Find where the given text appears and provide that cell's center as [X, Y] coordinate. 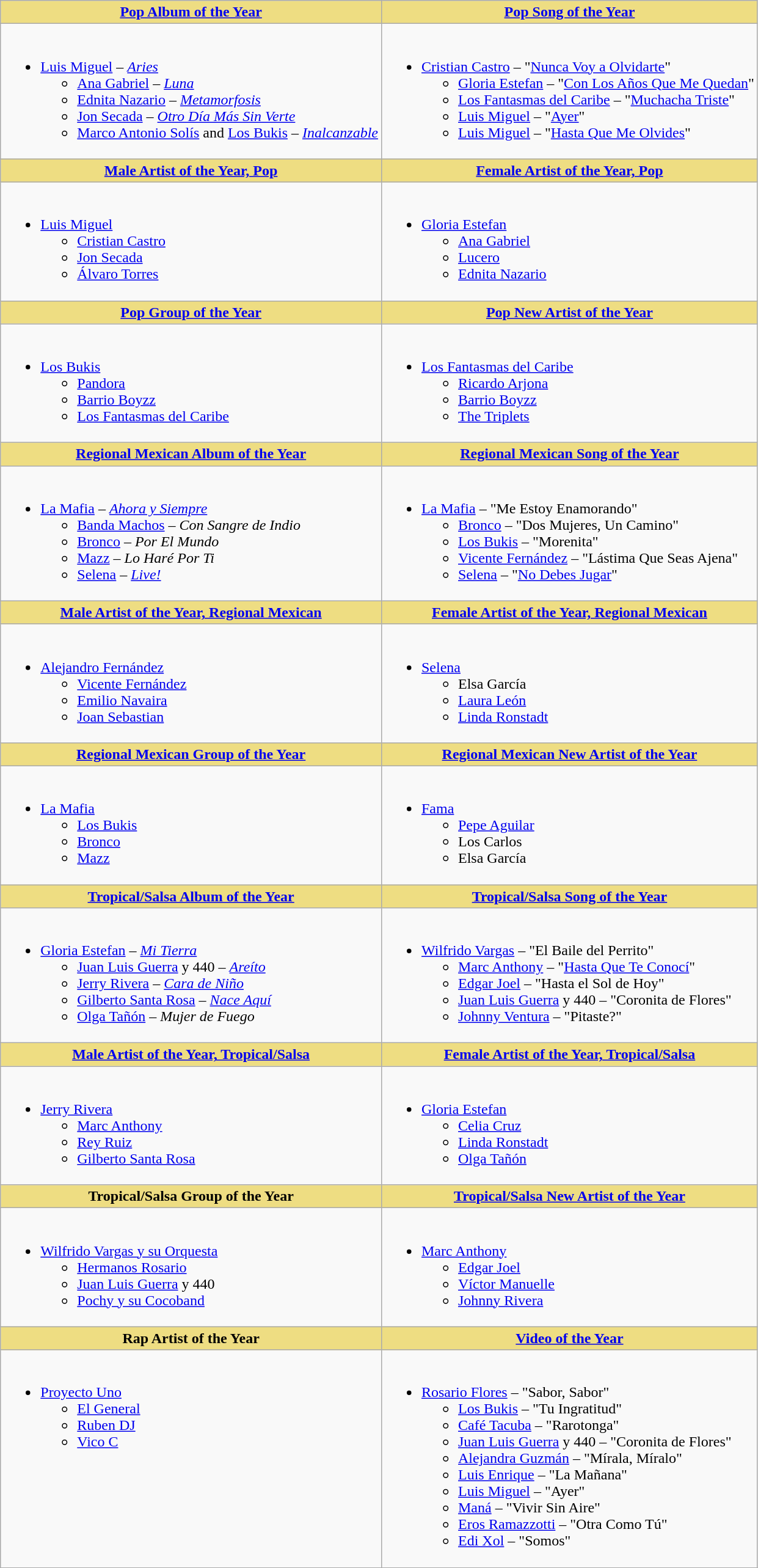
Tropical/Salsa Album of the Year [191, 896]
Los Fantasmas del CaribeRicardo ArjonaBarrio BoyzzThe Triplets [569, 383]
Luis Miguel – AriesAna Gabriel – LunaEdnita Nazario – MetamorfosisJon Secada – Otro Día Más Sin VerteMarco Antonio Solís and Los Bukis – Inalcanzable [191, 92]
Gloria EstefanAna GabrielLuceroEdnita Nazario [569, 241]
FamaPepe AguilarLos CarlosElsa García [569, 825]
Female Artist of the Year, Tropical/Salsa [569, 1055]
Pop Song of the Year [569, 12]
SelenaElsa GarcíaLaura LeónLinda Ronstadt [569, 683]
Male Artist of the Year, Regional Mexican [191, 612]
Rap Artist of the Year [191, 1338]
Tropical/Salsa Song of the Year [569, 896]
Los BukisPandoraBarrio BoyzzLos Fantasmas del Caribe [191, 383]
Regional Mexican New Artist of the Year [569, 754]
Regional Mexican Song of the Year [569, 454]
La Mafia – Ahora y SiempreBanda Machos – Con Sangre de IndioBronco – Por El MundoMazz – Lo Haré Por TiSelena – Live! [191, 533]
Luis MiguelCristian CastroJon SecadaÁlvaro Torres [191, 241]
Gloria Estefan – Mi TierraJuan Luis Guerra y 440 – AreítoJerry Rivera – Cara de NiñoGilberto Santa Rosa – Nace AquíOlga Tañón – Mujer de Fuego [191, 975]
Female Artist of the Year, Pop [569, 170]
Pop Album of the Year [191, 12]
Pop Group of the Year [191, 312]
Tropical/Salsa New Artist of the Year [569, 1196]
Female Artist of the Year, Regional Mexican [569, 612]
Gloria EstefanCelia CruzLinda RonstadtOlga Tañón [569, 1126]
Regional Mexican Group of the Year [191, 754]
Alejandro FernándezVicente FernándezEmilio NavairaJoan Sebastian [191, 683]
Video of the Year [569, 1338]
Jerry RiveraMarc AnthonyRey RuizGilberto Santa Rosa [191, 1126]
Proyecto UnoEl GeneralRuben DJVico C [191, 1459]
La MafiaLos BukisBroncoMazz [191, 825]
Pop New Artist of the Year [569, 312]
Male Artist of the Year, Tropical/Salsa [191, 1055]
Regional Mexican Album of the Year [191, 454]
Tropical/Salsa Group of the Year [191, 1196]
Wilfrido Vargas y su OrquestaHermanos RosarioJuan Luis Guerra y 440Pochy y su Cocoband [191, 1267]
Male Artist of the Year, Pop [191, 170]
Marc AnthonyEdgar JoelVíctor ManuelleJohnny Rivera [569, 1267]
